Locate the cell with the specified text and output its (x, y) center coordinate. 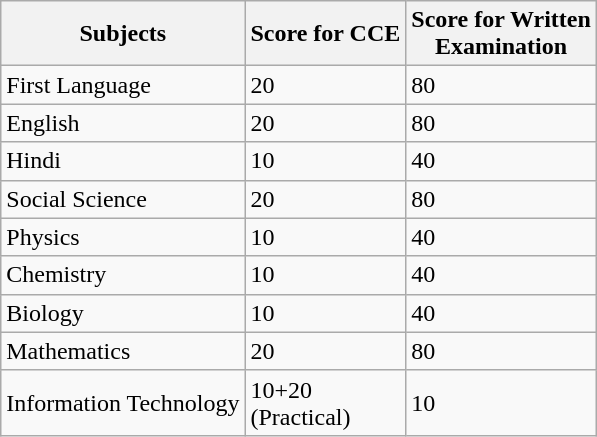
English (123, 123)
10+20(Practical) (326, 402)
Score for WrittenExamination (502, 34)
Social Science (123, 199)
Hindi (123, 161)
Mathematics (123, 351)
Score for CCE (326, 34)
Physics (123, 237)
First Language (123, 85)
Biology (123, 313)
Subjects (123, 34)
Information Technology (123, 402)
Chemistry (123, 275)
